Return (x, y) of the center of cell containing provided text 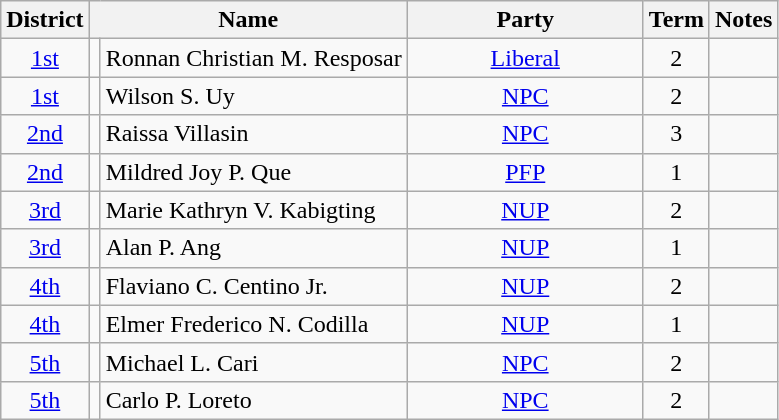
Elmer Frederico N. Codilla (254, 324)
Alan P. Ang (254, 248)
Mildred Joy P. Que (254, 172)
Marie Kathryn V. Kabigting (254, 210)
Name (248, 20)
Flaviano C. Centino Jr. (254, 286)
Notes (743, 20)
Party (525, 20)
Michael L. Cari (254, 362)
Liberal (525, 58)
Carlo P. Loreto (254, 400)
District (45, 20)
Term (676, 20)
Ronnan Christian M. Resposar (254, 58)
PFP (525, 172)
3 (676, 134)
Wilson S. Uy (254, 96)
Raissa Villasin (254, 134)
